Capture the cell that displays the provided text and extract its (X, Y) central coordinate. 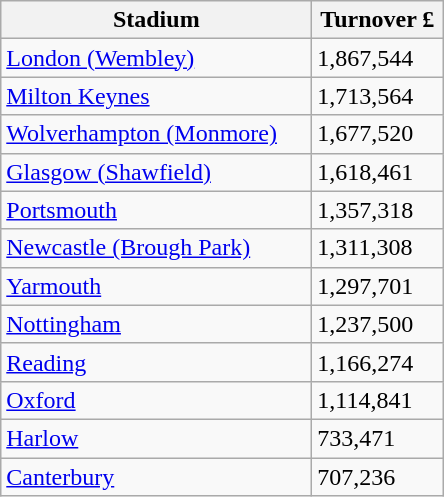
Glasgow (Shawfield) (156, 172)
1,311,308 (378, 248)
Newcastle (Brough Park) (156, 248)
Harlow (156, 438)
Turnover £ (378, 20)
1,166,274 (378, 362)
1,713,564 (378, 96)
Canterbury (156, 477)
1,297,701 (378, 286)
Yarmouth (156, 286)
1,677,520 (378, 134)
1,114,841 (378, 400)
Portsmouth (156, 210)
707,236 (378, 477)
1,237,500 (378, 324)
Oxford (156, 400)
Stadium (156, 20)
Nottingham (156, 324)
London (Wembley) (156, 58)
Wolverhampton (Monmore) (156, 134)
Milton Keynes (156, 96)
1,618,461 (378, 172)
733,471 (378, 438)
1,867,544 (378, 58)
Reading (156, 362)
1,357,318 (378, 210)
